Provide the [x, y] coordinate of the cell's center where the given text is located.  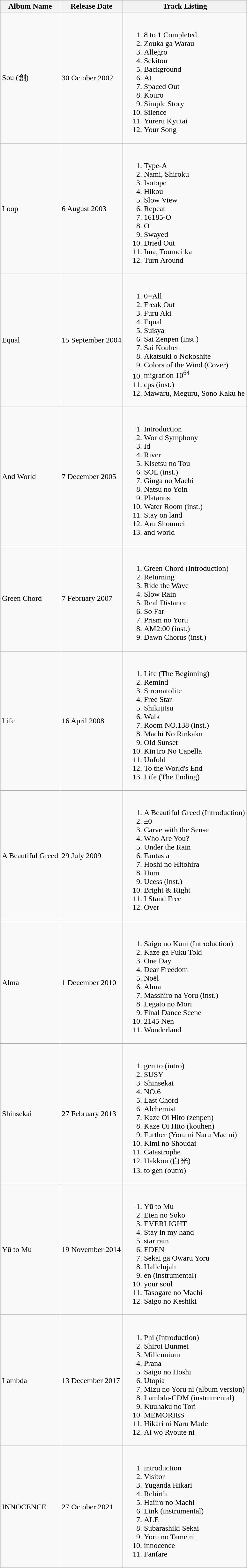
Saigo no Kuni (Introduction)Kaze ga Fuku TokiOne DayDear FreedomNoëlAlmaMasshiro na Yoru (inst.)Legato no MoriFinal Dance Scene2145 NenWonderland [185, 982]
Yū to MuEien no SokoEVERLIGHTStay in my handstar rainEDENSekai ga Owaru YoruHallelujahen (instrumental)your soulTasogare no MachiSaigo no Keshiki [185, 1249]
Release Date [92, 6]
Track Listing [185, 6]
13 December 2017 [92, 1380]
IntroductionWorld SymphonyIdRiverKisetsu no TouSOL (inst.)Ginga no MachiNatsu no YoinPlatanusWater Room (inst.)Stay on landAru Shoumeiand world [185, 476]
30 October 2002 [92, 78]
6 August 2003 [92, 209]
7 February 2007 [92, 599]
Sou (創) [30, 78]
Yū to Mu [30, 1249]
15 September 2004 [92, 341]
Loop [30, 209]
Life [30, 721]
A Beautiful Greed [30, 856]
Shinsekai [30, 1114]
7 December 2005 [92, 476]
Green Chord (Introduction)ReturningRide the WaveSlow RainReal DistanceSo FarPrism no YoruAM2:00 (inst.)Dawn Chorus (inst.) [185, 599]
Album Name [30, 6]
1 December 2010 [92, 982]
Equal [30, 341]
And World [30, 476]
INNOCENCE [30, 1506]
19 November 2014 [92, 1249]
Lambda [30, 1380]
27 October 2021 [92, 1506]
8 to 1 CompletedZouka ga WarauAllegroSekitouBackgroundAtSpaced OutKouroSimple StorySilenceYureru KyutaiYour Song [185, 78]
27 February 2013 [92, 1114]
29 July 2009 [92, 856]
Alma [30, 982]
Green Chord [30, 599]
Type-ANami, ShirokuIsotopeHikouSlow ViewRepeat16185-OOSwayedDried OutIma, Toumei kaTurn Around [185, 209]
16 April 2008 [92, 721]
introductionVisitorYuganda HikariRebirthHaiiro no MachiLink (instrumental)ALESubarashiki SekaiYoru no Tame niinnocenceFanfare [185, 1506]
